Locate the cell with the specified text and output its (X, Y) center coordinate. 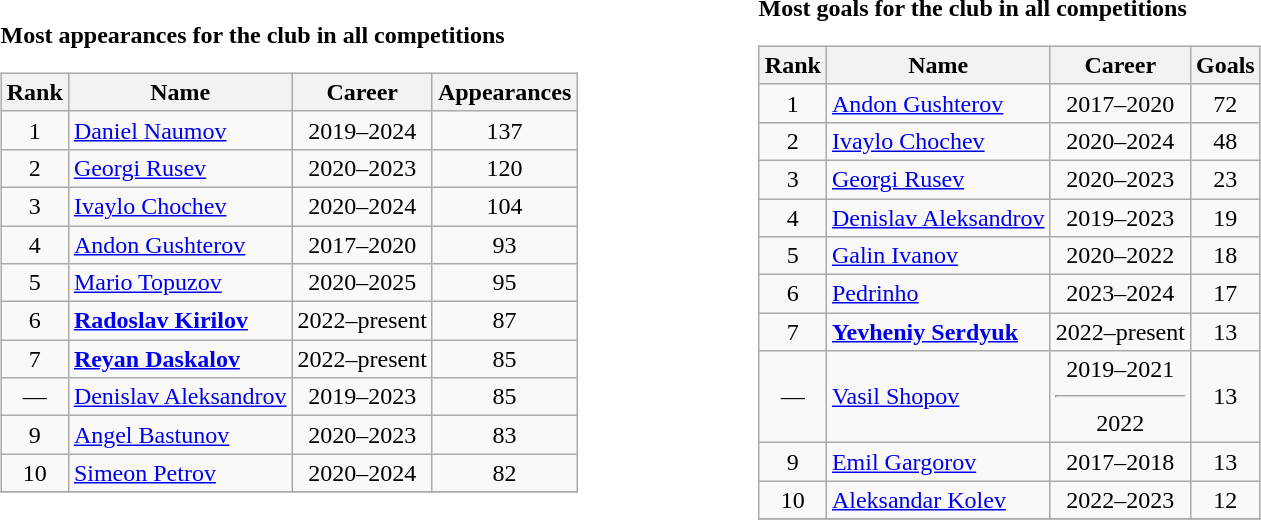
18 (1225, 256)
137 (504, 130)
2017–2018 (1120, 462)
2019–20212022 (1120, 397)
Yevheniy Serdyuk (938, 332)
Radoslav Kirilov (180, 321)
17 (1225, 294)
95 (504, 283)
2019–2024 (362, 130)
23 (1225, 179)
Goals (1225, 65)
104 (504, 206)
Simeon Petrov (180, 473)
83 (504, 435)
Mario Topuzov (180, 283)
Reyan Daskalov (180, 359)
82 (504, 473)
2023–2024 (1120, 294)
48 (1225, 141)
19 (1225, 217)
93 (504, 245)
Vasil Shopov (938, 397)
72 (1225, 103)
120 (504, 168)
Aleksandar Kolev (938, 500)
Emil Gargorov (938, 462)
Pedrinho (938, 294)
2022–2023 (1120, 500)
Angel Bastunov (180, 435)
Daniel Naumov (180, 130)
2020–2025 (362, 283)
Galin Ivanov (938, 256)
Appearances (504, 92)
87 (504, 321)
2020–2022 (1120, 256)
12 (1225, 500)
